Identify which cell holds the provided text, then report its (X, Y) central coordinate. 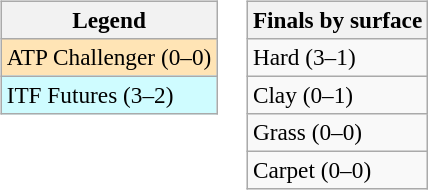
Legend (108, 20)
Hard (3–1) (337, 57)
Clay (0–1) (337, 95)
ATP Challenger (0–0) (108, 57)
Grass (0–0) (337, 133)
Carpet (0–0) (337, 171)
ITF Futures (3–2) (108, 95)
Finals by surface (337, 20)
